Extract the [x, y] coordinate from the center of the cell holding the provided text.  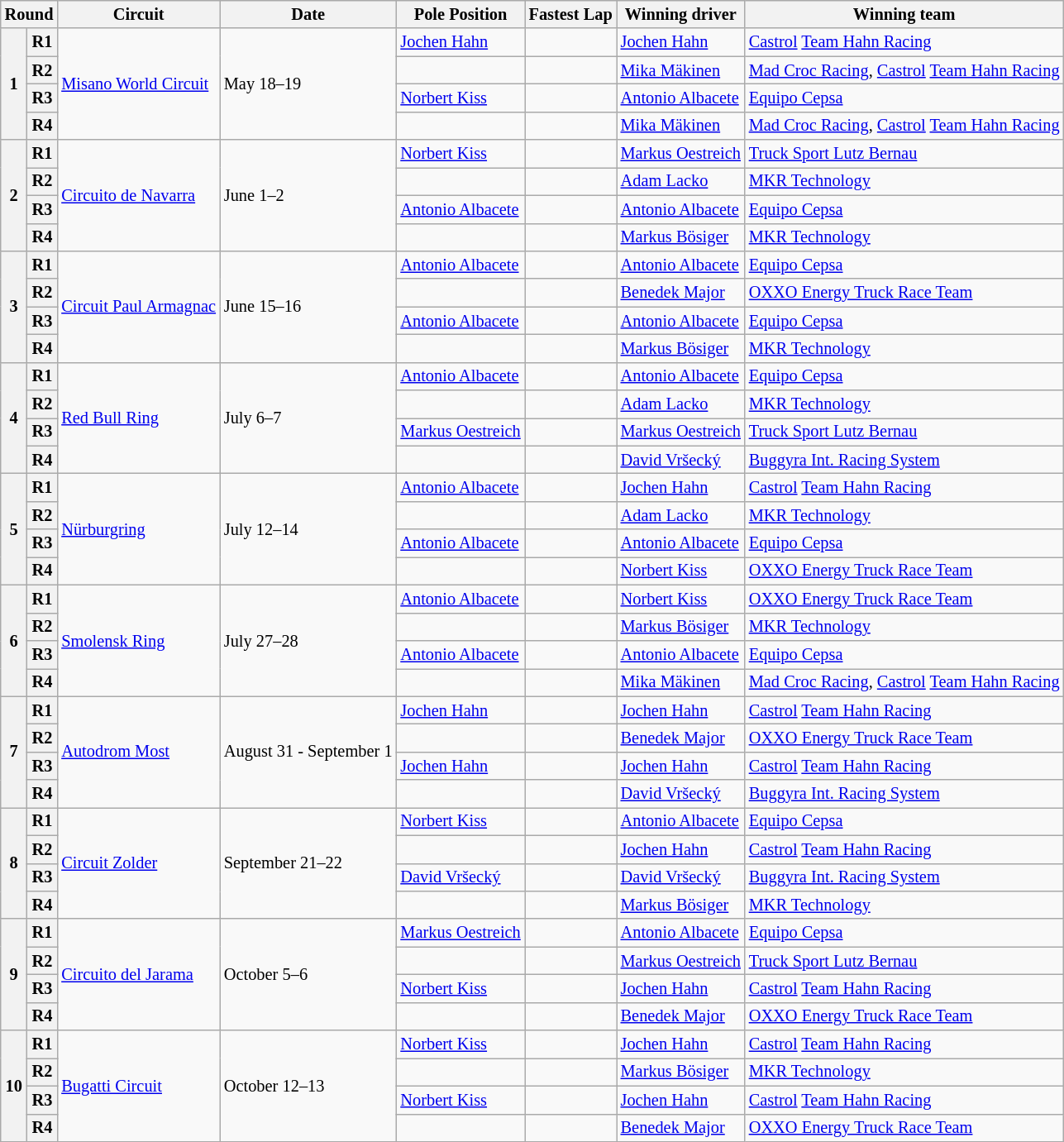
Smolensk Ring [139, 640]
2 [14, 195]
Fastest Lap [570, 14]
Bugatti Circuit [139, 1087]
4 [14, 418]
Circuit Paul Armagnac [139, 306]
3 [14, 306]
9 [14, 974]
May 18–19 [308, 84]
Circuit Zolder [139, 863]
October 5–6 [308, 974]
Date [308, 14]
September 21–22 [308, 863]
8 [14, 863]
Winning driver [681, 14]
Circuito del Jarama [139, 974]
Winning team [904, 14]
Red Bull Ring [139, 418]
July 6–7 [308, 418]
July 12–14 [308, 529]
June 15–16 [308, 306]
Misano World Circuit [139, 84]
Pole Position [460, 14]
5 [14, 529]
Round [30, 14]
June 1–2 [308, 195]
Circuit [139, 14]
1 [14, 84]
August 31 - September 1 [308, 753]
Nürburgring [139, 529]
Circuito de Navarra [139, 195]
7 [14, 753]
10 [14, 1087]
6 [14, 640]
October 12–13 [308, 1087]
Autodrom Most [139, 753]
July 27–28 [308, 640]
